For the text-containing cell, return its midpoint in (x, y) coordinate format. 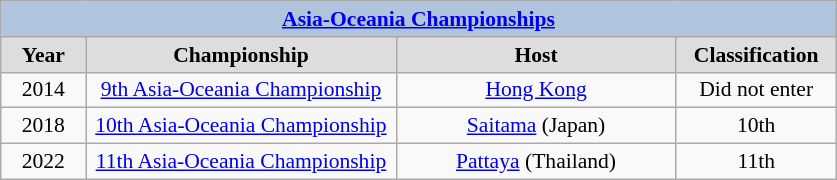
Saitama (Japan) (536, 126)
Asia-Oceania Championships (419, 19)
2022 (44, 162)
Championship (241, 55)
Host (536, 55)
11th (756, 162)
Year (44, 55)
Hong Kong (536, 90)
2014 (44, 90)
Did not enter (756, 90)
10th Asia-Oceania Championship (241, 126)
11th Asia-Oceania Championship (241, 162)
Classification (756, 55)
9th Asia-Oceania Championship (241, 90)
2018 (44, 126)
Pattaya (Thailand) (536, 162)
10th (756, 126)
